Find where the given text appears and provide that cell's center as [x, y] coordinate. 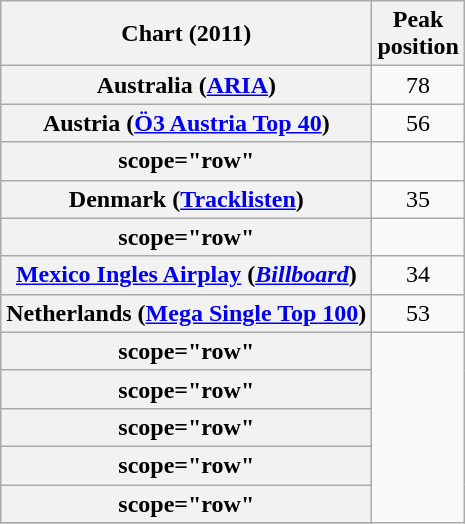
56 [418, 123]
53 [418, 313]
Netherlands (Mega Single Top 100) [186, 313]
Denmark (Tracklisten) [186, 199]
35 [418, 199]
Chart (2011) [186, 34]
Austria (Ö3 Austria Top 40) [186, 123]
Peakposition [418, 34]
34 [418, 275]
Australia (ARIA) [186, 85]
78 [418, 85]
Mexico Ingles Airplay (Billboard) [186, 275]
